Return (X, Y) of the center of cell containing provided text 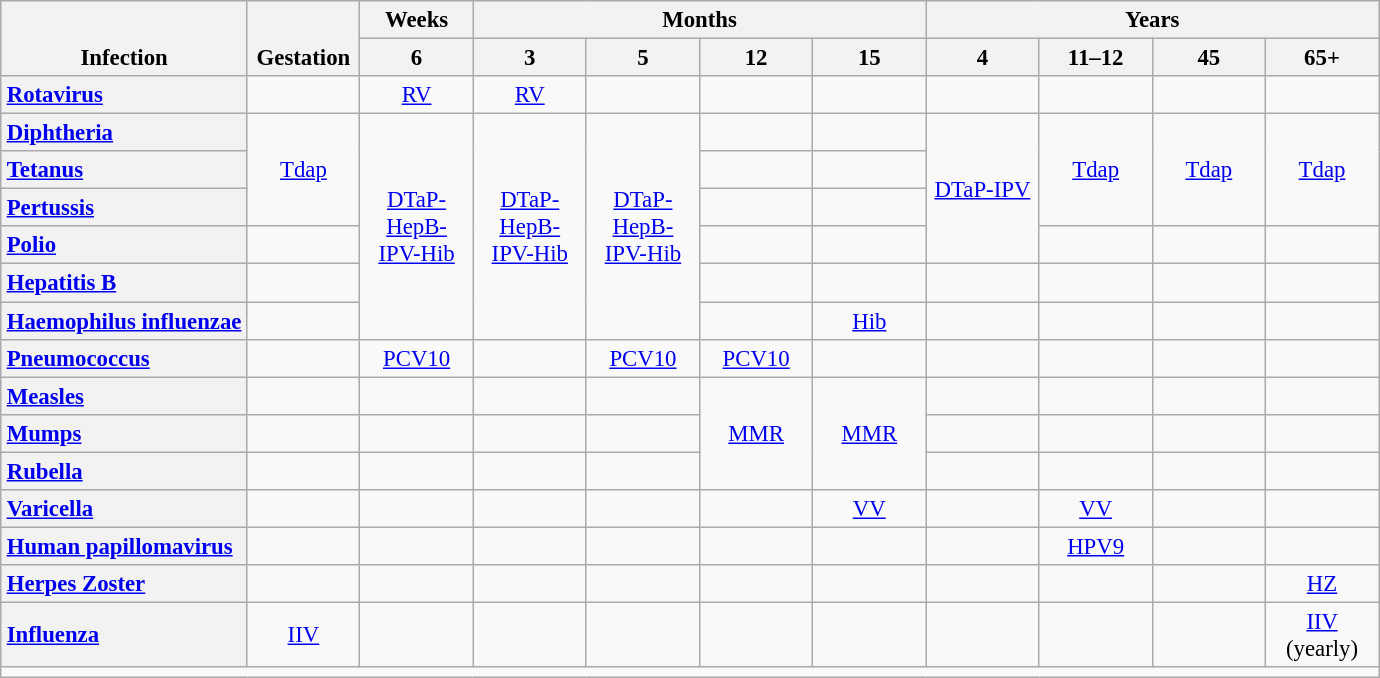
Tetanus (124, 170)
Months (700, 20)
Herpes Zoster (124, 584)
Hib (870, 321)
Haemophilus influenzae (124, 321)
3 (530, 57)
Years (1152, 20)
Hepatitis B (124, 283)
Infection (124, 38)
Rotavirus (124, 95)
65+ (1322, 57)
Gestation (304, 38)
Pneumococcus (124, 358)
HZ (1322, 584)
4 (982, 57)
6 (416, 57)
Measles (124, 396)
11–12 (1096, 57)
15 (870, 57)
IIV (304, 634)
Human papillomavirus (124, 546)
12 (756, 57)
Weeks (416, 20)
HPV9 (1096, 546)
Varicella (124, 508)
DTaP-IPV (982, 189)
Influenza (124, 634)
5 (642, 57)
Rubella (124, 471)
IIV (yearly) (1322, 634)
Polio (124, 245)
Pertussis (124, 208)
Diphtheria (124, 133)
45 (1208, 57)
Mumps (124, 433)
